Identify which cell holds the provided text, then report its (x, y) central coordinate. 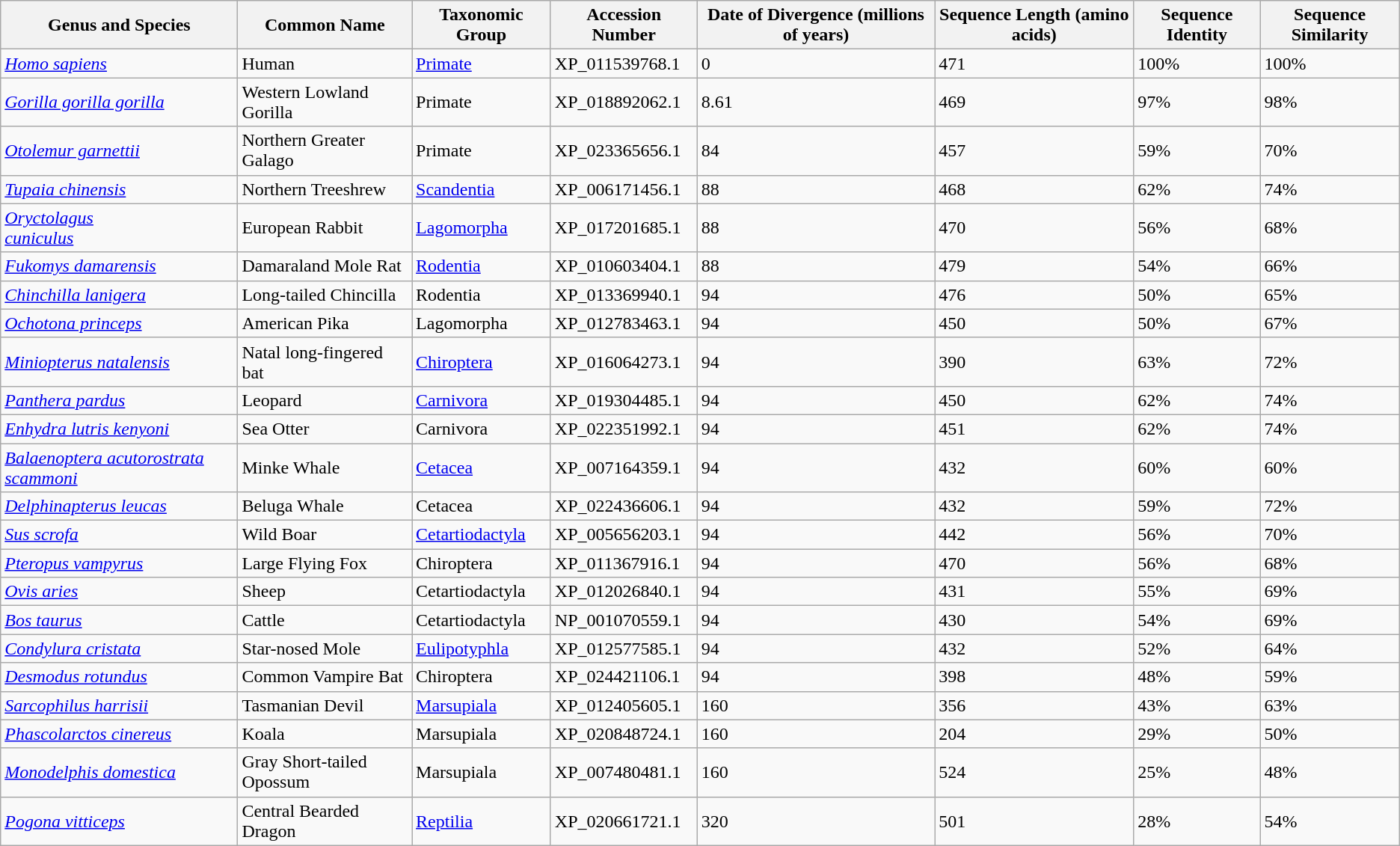
Eulipotyphla (482, 649)
84 (816, 151)
Panthera pardus (120, 400)
67% (1330, 323)
Central Bearded Dragon (325, 821)
Leopard (325, 400)
XP_007164359.1 (624, 467)
468 (1034, 189)
XP_022436606.1 (624, 506)
98% (1330, 102)
XP_016064273.1 (624, 362)
52% (1197, 649)
Miniopterus natalensis (120, 362)
XP_011539768.1 (624, 64)
Minke Whale (325, 467)
XP_024421106.1 (624, 677)
Ovis aries (120, 592)
43% (1197, 705)
Scandentia (482, 189)
European Rabbit (325, 227)
66% (1330, 266)
Tasmanian Devil (325, 705)
Otolemur garnettii (120, 151)
XP_018892062.1 (624, 102)
Wild Boar (325, 535)
Western Lowland Gorilla (325, 102)
Gorilla gorilla gorilla (120, 102)
Enhydra lutris kenyoni (120, 429)
Pteropus vampyrus (120, 563)
Sequence Similarity (1330, 25)
Northern Greater Galago (325, 151)
Genus and Species (120, 25)
430 (1034, 620)
Gray Short-tailed Opossum (325, 772)
55% (1197, 592)
Sarcophilus harrisii (120, 705)
Condylura cristata (120, 649)
Natal long-fingered bat (325, 362)
NP_001070559.1 (624, 620)
XP_019304485.1 (624, 400)
XP_012026840.1 (624, 592)
8.61 (816, 102)
Homo sapiens (120, 64)
Cattle (325, 620)
65% (1330, 295)
XP_020848724.1 (624, 734)
Fukomys damarensis (120, 266)
XP_017201685.1 (624, 227)
Date of Divergence (millions of years) (816, 25)
398 (1034, 677)
Ochotona princeps (120, 323)
Star-nosed Mole (325, 649)
204 (1034, 734)
Sequence Length (amino acids) (1034, 25)
Damaraland Mole Rat (325, 266)
Phascolarctos cinereus (120, 734)
390 (1034, 362)
Sheep (325, 592)
XP_012577585.1 (624, 649)
471 (1034, 64)
356 (1034, 705)
XP_023365656.1 (624, 151)
XP_005656203.1 (624, 535)
Accession Number (624, 25)
Long-tailed Chincilla (325, 295)
XP_020661721.1 (624, 821)
64% (1330, 649)
Balaenoptera acutorostrata scammoni (120, 467)
Common Name (325, 25)
XP_006171456.1 (624, 189)
Beluga Whale (325, 506)
Bos taurus (120, 620)
Sea Otter (325, 429)
American Pika (325, 323)
Chinchilla lanigera (120, 295)
29% (1197, 734)
Tupaia chinensis (120, 189)
457 (1034, 151)
28% (1197, 821)
Koala (325, 734)
25% (1197, 772)
Delphinapterus leucas (120, 506)
97% (1197, 102)
Sequence Identity (1197, 25)
Taxonomic Group (482, 25)
XP_007480481.1 (624, 772)
XP_012783463.1 (624, 323)
431 (1034, 592)
XP_012405605.1 (624, 705)
451 (1034, 429)
Northern Treeshrew (325, 189)
469 (1034, 102)
320 (816, 821)
XP_013369940.1 (624, 295)
524 (1034, 772)
476 (1034, 295)
501 (1034, 821)
Desmodus rotundus (120, 677)
Pogona vitticeps (120, 821)
Human (325, 64)
XP_010603404.1 (624, 266)
Monodelphis domestica (120, 772)
XP_022351992.1 (624, 429)
Oryctolaguscuniculus (120, 227)
479 (1034, 266)
Large Flying Fox (325, 563)
Reptilia (482, 821)
0 (816, 64)
XP_011367916.1 (624, 563)
Sus scrofa (120, 535)
Common Vampire Bat (325, 677)
442 (1034, 535)
